Search for the cell housing the specified text and yield its (X, Y) center coordinate. 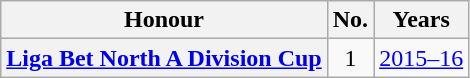
Years (422, 20)
Honour (164, 20)
1 (350, 58)
Liga Bet North A Division Cup (164, 58)
No. (350, 20)
2015–16 (422, 58)
